From the cell containing the given text, extract its center point as (x, y) coordinate. 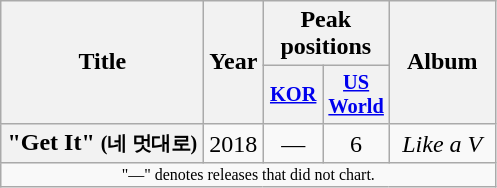
KOR (294, 95)
"—" denotes releases that did not chart. (248, 175)
Album (442, 62)
Year (234, 62)
Peak positions (326, 34)
2018 (234, 143)
"Get It" (네 멋대로) (102, 143)
Title (102, 62)
— (294, 143)
USWorld (356, 95)
6 (356, 143)
Like a V (442, 143)
